Return (X, Y) of the center of cell containing provided text 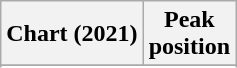
Chart (2021) (72, 34)
Peakposition (189, 34)
